Return [X, Y] of the center of cell containing provided text 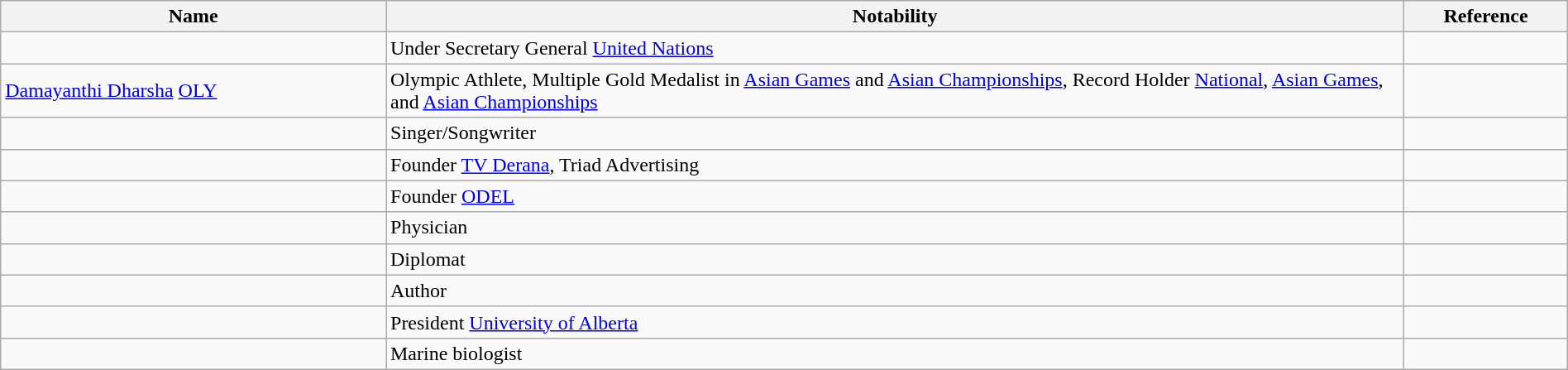
Founder ODEL [895, 196]
Physician [895, 228]
Under Secretary General United Nations [895, 48]
Founder TV Derana, Triad Advertising [895, 165]
Reference [1485, 17]
Name [194, 17]
Author [895, 291]
Damayanthi Dharsha OLY [194, 91]
Notability [895, 17]
Singer/Songwriter [895, 133]
Marine biologist [895, 353]
Diplomat [895, 259]
Olympic Athlete, Multiple Gold Medalist in Asian Games and Asian Championships, Record Holder National, Asian Games, and Asian Championships [895, 91]
President University of Alberta [895, 322]
